Scan for the cell matching the given text and deliver its (X, Y) coordinate at center. 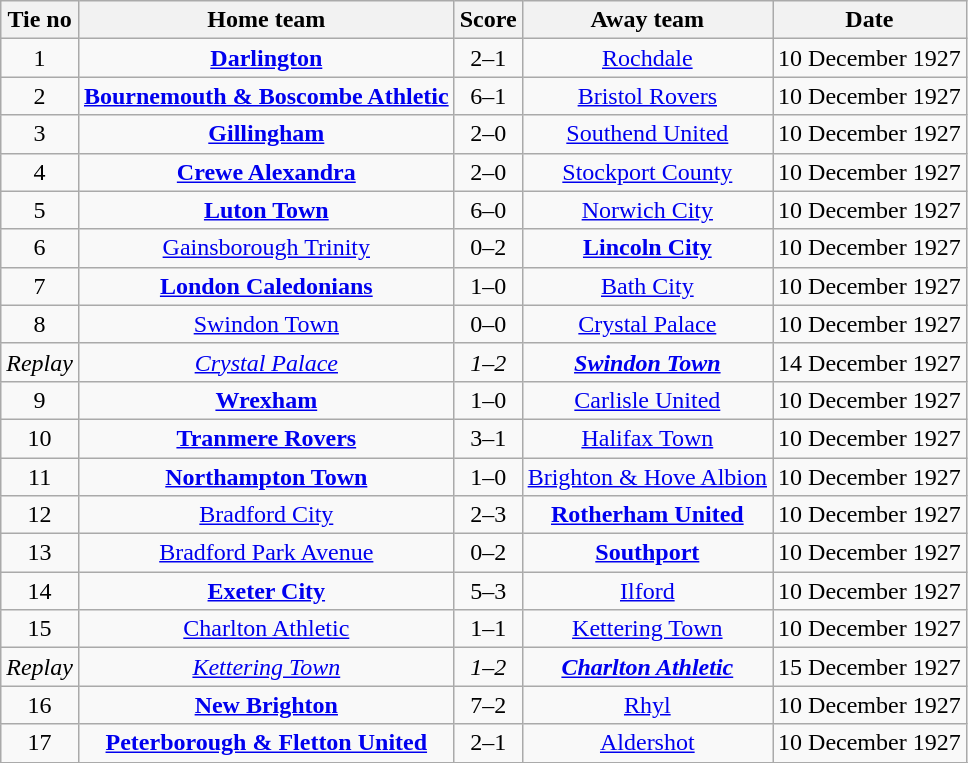
5–3 (488, 591)
Away team (647, 20)
Bradford City (266, 515)
9 (40, 400)
Bradford Park Avenue (266, 553)
3 (40, 134)
Carlisle United (647, 400)
Lincoln City (647, 248)
Rotherham United (647, 515)
Tranmere Rovers (266, 438)
16 (40, 705)
6–0 (488, 210)
7–2 (488, 705)
3–1 (488, 438)
Gillingham (266, 134)
Norwich City (647, 210)
10 (40, 438)
0–0 (488, 324)
Bristol Rovers (647, 96)
Home team (266, 20)
2–3 (488, 515)
6 (40, 248)
Brighton & Hove Albion (647, 477)
Darlington (266, 58)
Bath City (647, 286)
Aldershot (647, 743)
London Caledonians (266, 286)
Date (870, 20)
Tie no (40, 20)
Score (488, 20)
15 (40, 629)
Halifax Town (647, 438)
Exeter City (266, 591)
13 (40, 553)
Northampton Town (266, 477)
14 December 1927 (870, 362)
Stockport County (647, 172)
7 (40, 286)
14 (40, 591)
Bournemouth & Boscombe Athletic (266, 96)
Luton Town (266, 210)
Peterborough & Fletton United (266, 743)
Gainsborough Trinity (266, 248)
8 (40, 324)
Southend United (647, 134)
6–1 (488, 96)
17 (40, 743)
Crewe Alexandra (266, 172)
Rhyl (647, 705)
15 December 1927 (870, 667)
Ilford (647, 591)
4 (40, 172)
12 (40, 515)
Rochdale (647, 58)
5 (40, 210)
1–1 (488, 629)
1 (40, 58)
Wrexham (266, 400)
Southport (647, 553)
New Brighton (266, 705)
11 (40, 477)
2 (40, 96)
